Detect which cell encompasses the target text, then output its (X, Y) center coordinate. 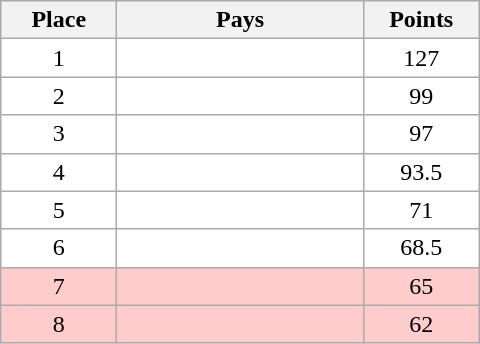
65 (421, 286)
8 (59, 324)
Place (59, 20)
68.5 (421, 248)
1 (59, 58)
5 (59, 210)
97 (421, 134)
Points (421, 20)
62 (421, 324)
7 (59, 286)
93.5 (421, 172)
127 (421, 58)
3 (59, 134)
2 (59, 96)
99 (421, 96)
71 (421, 210)
6 (59, 248)
4 (59, 172)
Pays (240, 20)
